Pinpoint the cell where the given text exists, returning its [x, y] midpoint coordinate. 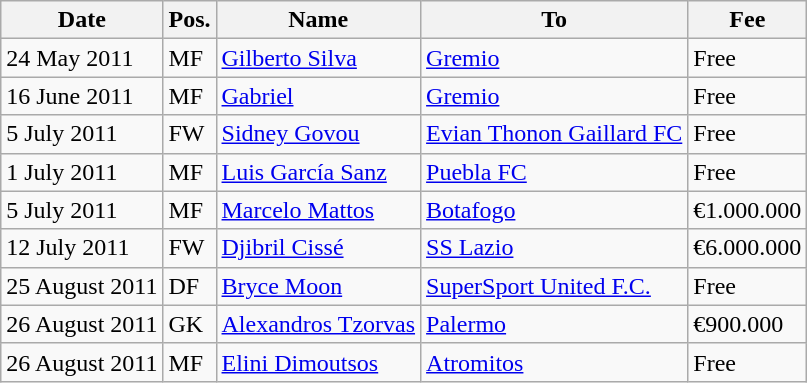
Elini Dimoutsos [318, 362]
Palermo [554, 324]
DF [190, 286]
Botafogo [554, 210]
Date [82, 20]
Evian Thonon Gaillard FC [554, 134]
16 June 2011 [82, 96]
GK [190, 324]
Marcelo Mattos [318, 210]
€6.000.000 [748, 248]
Puebla FC [554, 172]
Gabriel [318, 96]
Atromitos [554, 362]
Djibril Cissé [318, 248]
Gilberto Silva [318, 58]
1 July 2011 [82, 172]
Alexandros Tzorvas [318, 324]
25 August 2011 [82, 286]
Luis García Sanz [318, 172]
Bryce Moon [318, 286]
€1.000.000 [748, 210]
To [554, 20]
Pos. [190, 20]
12 July 2011 [82, 248]
€900.000 [748, 324]
Fee [748, 20]
Sidney Govou [318, 134]
24 May 2011 [82, 58]
SS Lazio [554, 248]
Name [318, 20]
SuperSport United F.C. [554, 286]
